Output the [x, y] coordinate of the center of the cell containing the given text.  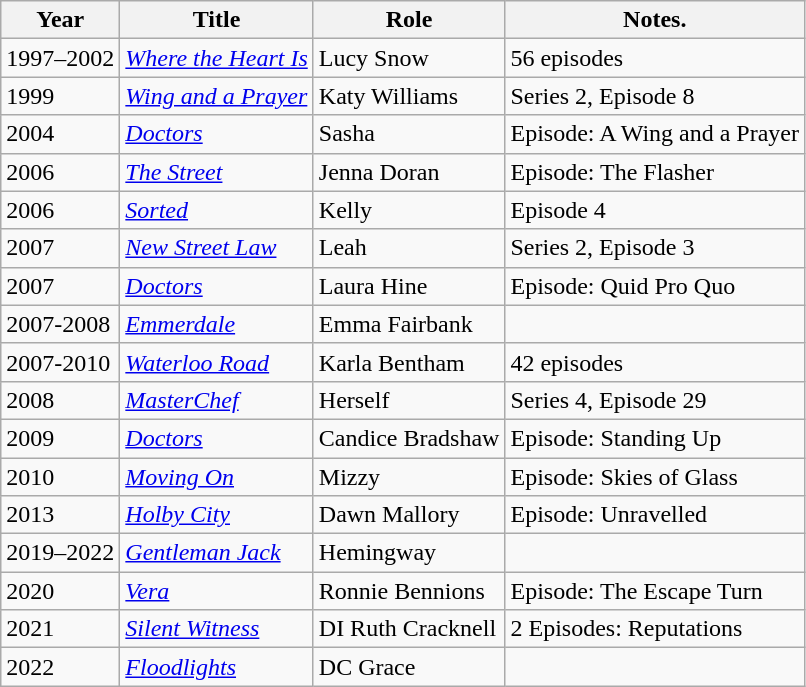
Series 2, Episode 8 [655, 96]
Holby City [216, 515]
Leah [409, 248]
Where the Heart Is [216, 58]
2007-2010 [60, 362]
Emma Fairbank [409, 324]
Episode: Quid Pro Quo [655, 286]
2020 [60, 591]
Episode: Standing Up [655, 438]
Sorted [216, 210]
Year [60, 20]
DC Grace [409, 667]
Notes. [655, 20]
2 Episodes: Reputations [655, 629]
2013 [60, 515]
Herself [409, 400]
Episode: The Escape Turn [655, 591]
Jenna Doran [409, 172]
MasterChef [216, 400]
2007-2008 [60, 324]
Floodlights [216, 667]
Laura Hine [409, 286]
2009 [60, 438]
Ronnie Bennions [409, 591]
Episode: Unravelled [655, 515]
2019–2022 [60, 553]
Series 4, Episode 29 [655, 400]
Candice Bradshaw [409, 438]
Role [409, 20]
Mizzy [409, 477]
Katy Williams [409, 96]
The Street [216, 172]
Sasha [409, 134]
Title [216, 20]
2021 [60, 629]
Episode 4 [655, 210]
2004 [60, 134]
Hemingway [409, 553]
Vera [216, 591]
Series 2, Episode 3 [655, 248]
Episode: Skies of Glass [655, 477]
Karla Bentham [409, 362]
Moving On [216, 477]
Gentleman Jack [216, 553]
Lucy Snow [409, 58]
2008 [60, 400]
Silent Witness [216, 629]
Emmerdale [216, 324]
2022 [60, 667]
Wing and a Prayer [216, 96]
Dawn Mallory [409, 515]
Episode: A Wing and a Prayer [655, 134]
Kelly [409, 210]
Episode: The Flasher [655, 172]
New Street Law [216, 248]
56 episodes [655, 58]
1999 [60, 96]
1997–2002 [60, 58]
2010 [60, 477]
DI Ruth Cracknell [409, 629]
Waterloo Road [216, 362]
42 episodes [655, 362]
